Extract the (x, y) coordinate from the center of the cell holding the provided text.  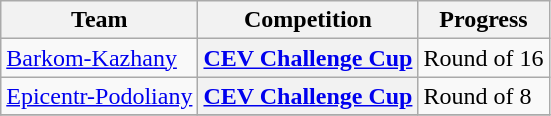
Team (100, 20)
Progress (484, 20)
Epicentr-Podoliany (100, 96)
Competition (308, 20)
Round of 16 (484, 58)
Round of 8 (484, 96)
Barkom-Kazhany (100, 58)
